From the cell containing the given text, extract its center point as (x, y) coordinate. 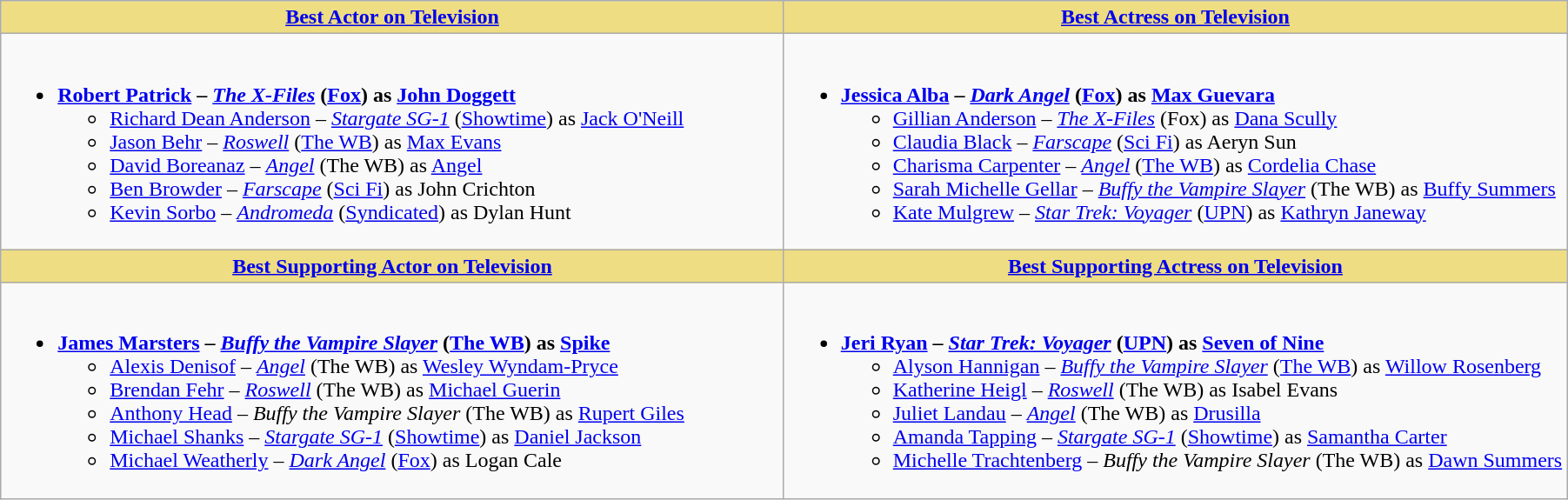
Best Supporting Actor on Television (392, 266)
Best Actor on Television (392, 17)
Best Supporting Actress on Television (1175, 266)
Best Actress on Television (1175, 17)
